Search for the cell housing the specified text and yield its [X, Y] center coordinate. 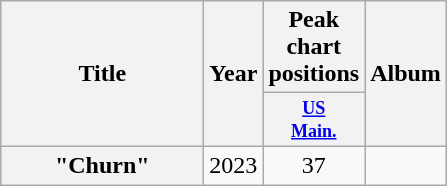
USMain. [314, 120]
Peak chart positions [314, 47]
37 [314, 165]
Title [102, 74]
Album [406, 74]
2023 [234, 165]
Year [234, 74]
"Churn" [102, 165]
